Determine the (x, y) coordinate at the center of the cell enclosing the given text.  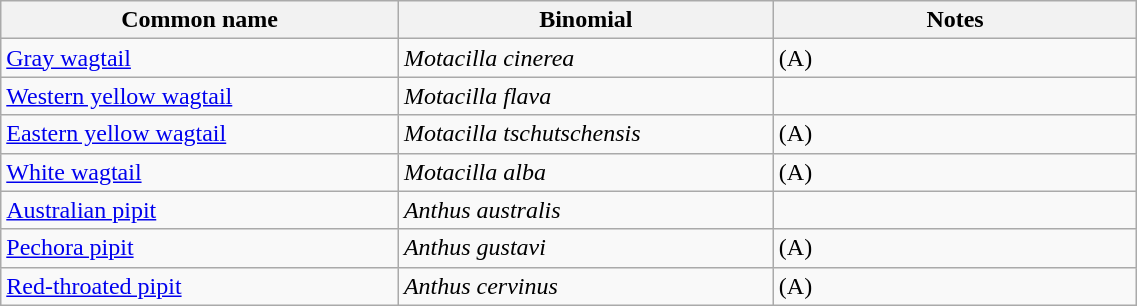
Anthus cervinus (586, 286)
Motacilla flava (586, 96)
Motacilla alba (586, 172)
Binomial (586, 20)
Eastern yellow wagtail (200, 134)
Western yellow wagtail (200, 96)
Anthus gustavi (586, 248)
Gray wagtail (200, 58)
Common name (200, 20)
Pechora pipit (200, 248)
White wagtail (200, 172)
Australian pipit (200, 210)
Red-throated pipit (200, 286)
Notes (955, 20)
Motacilla cinerea (586, 58)
Anthus australis (586, 210)
Motacilla tschutschensis (586, 134)
